From the cell containing the given text, extract its center point as [X, Y] coordinate. 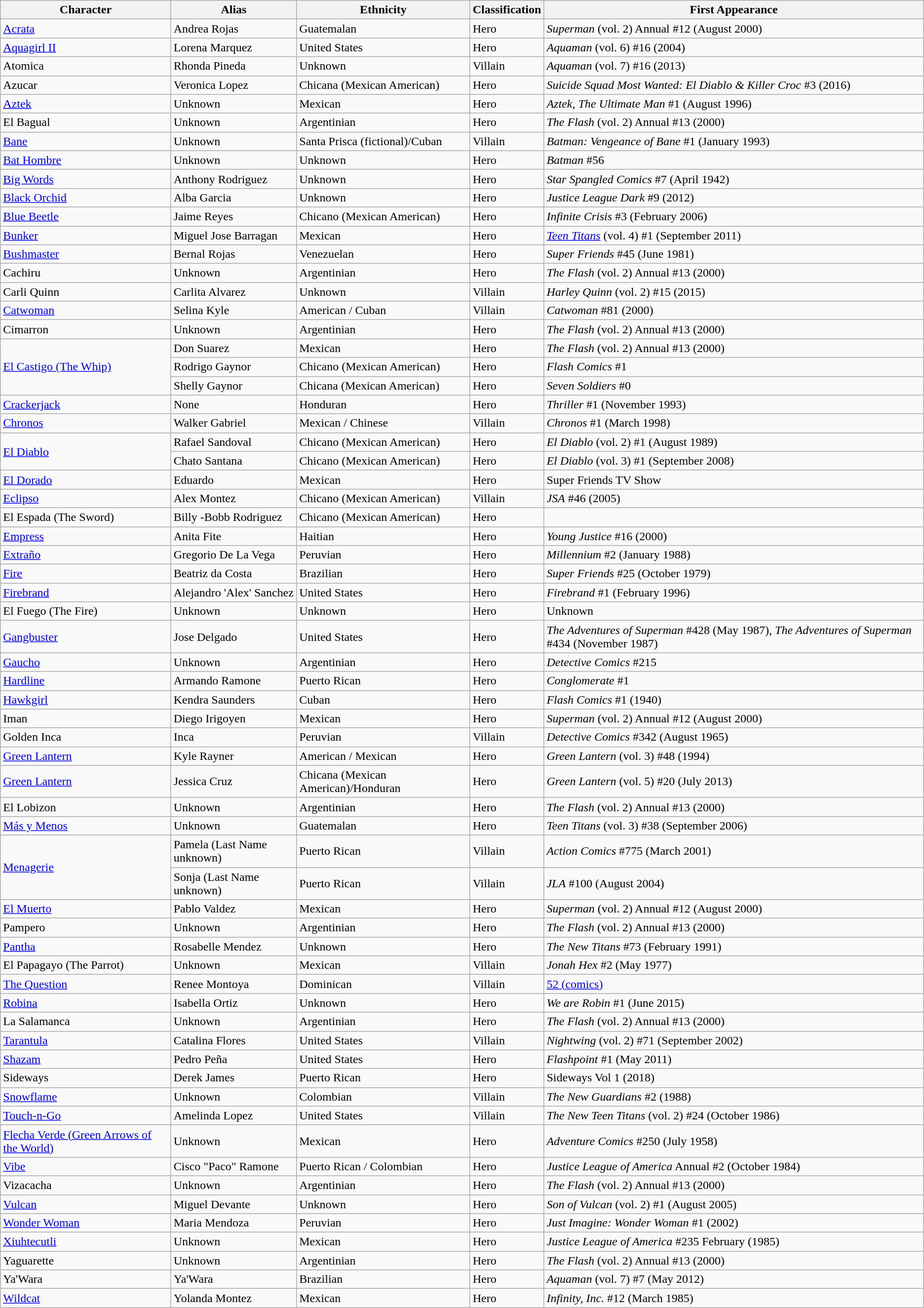
Jessica Cruz [234, 781]
Eduardo [234, 479]
The New Guardians #2 (1988) [733, 1097]
Vizacacha [86, 1185]
Atomica [86, 66]
La Salamanca [86, 1022]
Rafael Sandoval [234, 442]
Character [86, 10]
Maria Mendoza [234, 1223]
Infinite Crisis #3 (February 2006) [733, 216]
Son of Vulcan (vol. 2) #1 (August 2005) [733, 1204]
Hawkgirl [86, 700]
Sideways [86, 1078]
Young Justice #16 (2000) [733, 536]
Menagerie [86, 867]
Aquaman (vol. 6) #16 (2004) [733, 47]
Ethnicity [383, 10]
Justice League of America #235 February (1985) [733, 1242]
Isabella Ortiz [234, 1003]
The Adventures of Superman #428 (May 1987), The Adventures of Superman #434 (November 1987) [733, 637]
El Muerto [86, 909]
Kyle Rayner [234, 756]
Haitian [383, 536]
Derek James [234, 1078]
El Diablo (vol. 3) #1 (September 2008) [733, 461]
Chato Santana [234, 461]
Cimarron [86, 329]
El Espada (The Sword) [86, 517]
Hardline [86, 681]
Wonder Woman [86, 1223]
Super Friends #25 (October 1979) [733, 574]
Wildcat [86, 1298]
Flash Comics #1 [733, 367]
Inca [234, 737]
Shelly Gaynor [234, 386]
Amelinda Lopez [234, 1115]
Black Orchid [86, 198]
Más y Menos [86, 826]
52 (comics) [733, 984]
Batman #56 [733, 160]
Aquaman (vol. 7) #7 (May 2012) [733, 1279]
Miguel Jose Barragan [234, 236]
Gregorio De La Vega [234, 555]
Harley Quinn (vol. 2) #15 (2015) [733, 292]
Alejandro 'Alex' Sanchez [234, 593]
Pampero [86, 928]
Pablo Valdez [234, 909]
American / Cuban [383, 311]
Firebrand [86, 593]
Cachiru [86, 273]
Empress [86, 536]
El Bagual [86, 122]
The Question [86, 984]
Batman: Vengeance of Bane #1 (January 1993) [733, 141]
Green Lantern (vol. 3) #48 (1994) [733, 756]
Pantha [86, 947]
Billy -Bobb Rodriguez [234, 517]
Renee Montoya [234, 984]
Detective Comics #342 (August 1965) [733, 737]
Flash Comics #1 (1940) [733, 700]
Firebrand #1 (February 1996) [733, 593]
Aquaman (vol. 7) #16 (2013) [733, 66]
Sideways Vol 1 (2018) [733, 1078]
Seven Soldiers #0 [733, 386]
Carli Quinn [86, 292]
Andrea Rojas [234, 29]
Thriller #1 (November 1993) [733, 404]
Gaucho [86, 662]
Vibe [86, 1166]
El Lobizon [86, 807]
Snowflame [86, 1097]
Jose Delgado [234, 637]
Colombian [383, 1097]
Kendra Saunders [234, 700]
Azucar [86, 85]
Don Suarez [234, 348]
Justice League of America Annual #2 (October 1984) [733, 1166]
Bunker [86, 236]
Catwoman [86, 311]
Acrata [86, 29]
Suicide Squad Most Wanted: El Diablo & Killer Croc #3 (2016) [733, 85]
Lorena Marquez [234, 47]
Gangbuster [86, 637]
Chicana (Mexican American)/Honduran [383, 781]
Jonah Hex #2 (May 1977) [733, 965]
Aquagirl II [86, 47]
Aztek [86, 104]
Teen Titans (vol. 3) #38 (September 2006) [733, 826]
Rhonda Pineda [234, 66]
Infinity, Inc. #12 (March 1985) [733, 1298]
The New Titans #73 (February 1991) [733, 947]
JLA #100 (August 2004) [733, 883]
Rosabelle Mendez [234, 947]
Catwoman #81 (2000) [733, 311]
Pedro Peña [234, 1059]
Cisco "Paco" Ramone [234, 1166]
Yolanda Montez [234, 1298]
First Appearance [733, 10]
Star Spangled Comics #7 (April 1942) [733, 179]
El Papagayo (The Parrot) [86, 965]
Carlita Alvarez [234, 292]
Venezuelan [383, 254]
We are Robin #1 (June 2015) [733, 1003]
Walker Gabriel [234, 423]
Conglomerate #1 [733, 681]
Pamela (Last Name unknown) [234, 851]
The New Teen Titans (vol. 2) #24 (October 1986) [733, 1115]
Beatriz da Costa [234, 574]
Crackerjack [86, 404]
Golden Inca [86, 737]
Yaguarette [86, 1261]
None [234, 404]
Alex Montez [234, 498]
Justice League Dark #9 (2012) [733, 198]
Honduran [383, 404]
Eclipso [86, 498]
Millennium #2 (January 1988) [733, 555]
El Castigo (The Whip) [86, 367]
Mexican / Chinese [383, 423]
Extraño [86, 555]
Bernal Rojas [234, 254]
Dominican [383, 984]
El Diablo (vol. 2) #1 (August 1989) [733, 442]
Touch-n-Go [86, 1115]
Puerto Rican / Colombian [383, 1166]
Miguel Devante [234, 1204]
Robina [86, 1003]
Armando Ramone [234, 681]
El Dorado [86, 479]
Bushmaster [86, 254]
Tarantula [86, 1040]
Nightwing (vol. 2) #71 (September 2002) [733, 1040]
Rodrigo Gaynor [234, 367]
Alias [234, 10]
El Fuego (The Fire) [86, 611]
Vulcan [86, 1204]
Big Words [86, 179]
Sonja (Last Name unknown) [234, 883]
Santa Prisca (fictional)/Cuban [383, 141]
Just Imagine: Wonder Woman #1 (2002) [733, 1223]
Diego Irigoyen [234, 718]
Super Friends TV Show [733, 479]
Flecha Verde (Green Arrows of the World) [86, 1141]
Blue Beetle [86, 216]
Anthony Rodriguez [234, 179]
Flashpoint #1 (May 2011) [733, 1059]
American / Mexican [383, 756]
Shazam [86, 1059]
Super Friends #45 (June 1981) [733, 254]
Cuban [383, 700]
Bane [86, 141]
Alba Garcia [234, 198]
Veronica Lopez [234, 85]
Chronos #1 (March 1998) [733, 423]
Anita Fite [234, 536]
El Diablo [86, 451]
Bat Hombre [86, 160]
Teen Titans (vol. 4) #1 (September 2011) [733, 236]
Aztek, The Ultimate Man #1 (August 1996) [733, 104]
Iman [86, 718]
Adventure Comics #250 (July 1958) [733, 1141]
Green Lantern (vol. 5) #20 (July 2013) [733, 781]
Xiuhtecutli [86, 1242]
Catalina Flores [234, 1040]
Fire [86, 574]
Action Comics #775 (March 2001) [733, 851]
JSA #46 (2005) [733, 498]
Detective Comics #215 [733, 662]
Selina Kyle [234, 311]
Classification [507, 10]
Chronos [86, 423]
Jaime Reyes [234, 216]
